Return [X, Y] of the center of cell containing provided text 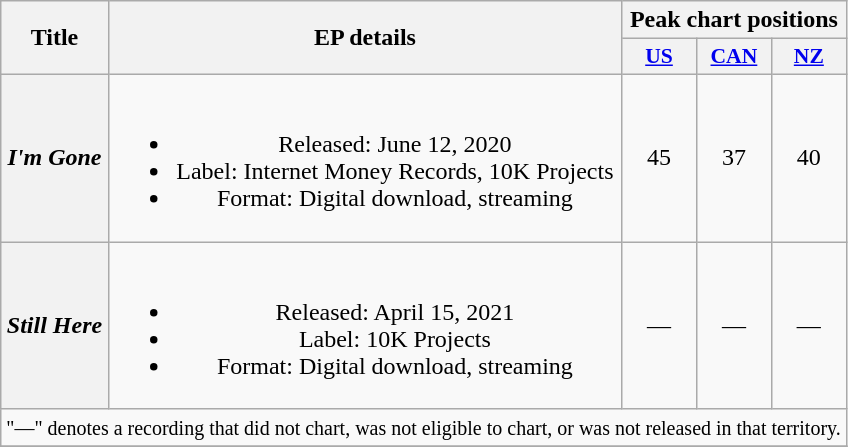
"—" denotes a recording that did not chart, was not eligible to chart, or was not released in that territory. [424, 428]
CAN [734, 57]
US [660, 57]
EP details [364, 38]
37 [734, 158]
Released: June 12, 2020Label: Internet Money Records, 10K ProjectsFormat: Digital download, streaming [364, 158]
Released: April 15, 2021Label: 10K ProjectsFormat: Digital download, streaming [364, 326]
Peak chart positions [734, 20]
Still Here [54, 326]
Title [54, 38]
40 [808, 158]
I'm Gone [54, 158]
45 [660, 158]
NZ [808, 57]
